Extract the [X, Y] coordinate from the center of the cell holding the provided text.  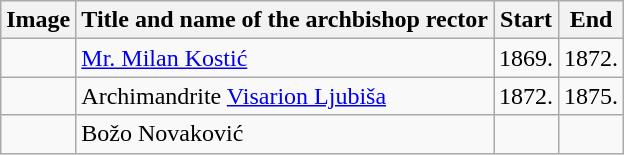
1875. [592, 96]
1869. [526, 58]
Mr. Milan Kostić [285, 58]
Image [38, 20]
Title and name of the archbishop rector [285, 20]
Start [526, 20]
Božo Novaković [285, 134]
Archimandrite Visarion Ljubiša [285, 96]
End [592, 20]
